Output the (x, y) coordinate of the center of the cell containing the given text.  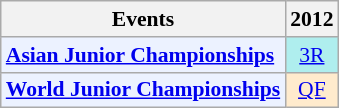
QF (312, 90)
Asian Junior Championships (143, 55)
World Junior Championships (143, 90)
2012 (312, 19)
Events (143, 19)
3R (312, 55)
